Pinpoint the cell where the given text exists, returning its (x, y) midpoint coordinate. 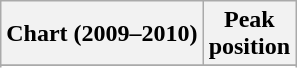
Peakposition (249, 34)
Chart (2009–2010) (102, 34)
